Output the (X, Y) coordinate of the center of the cell containing the given text.  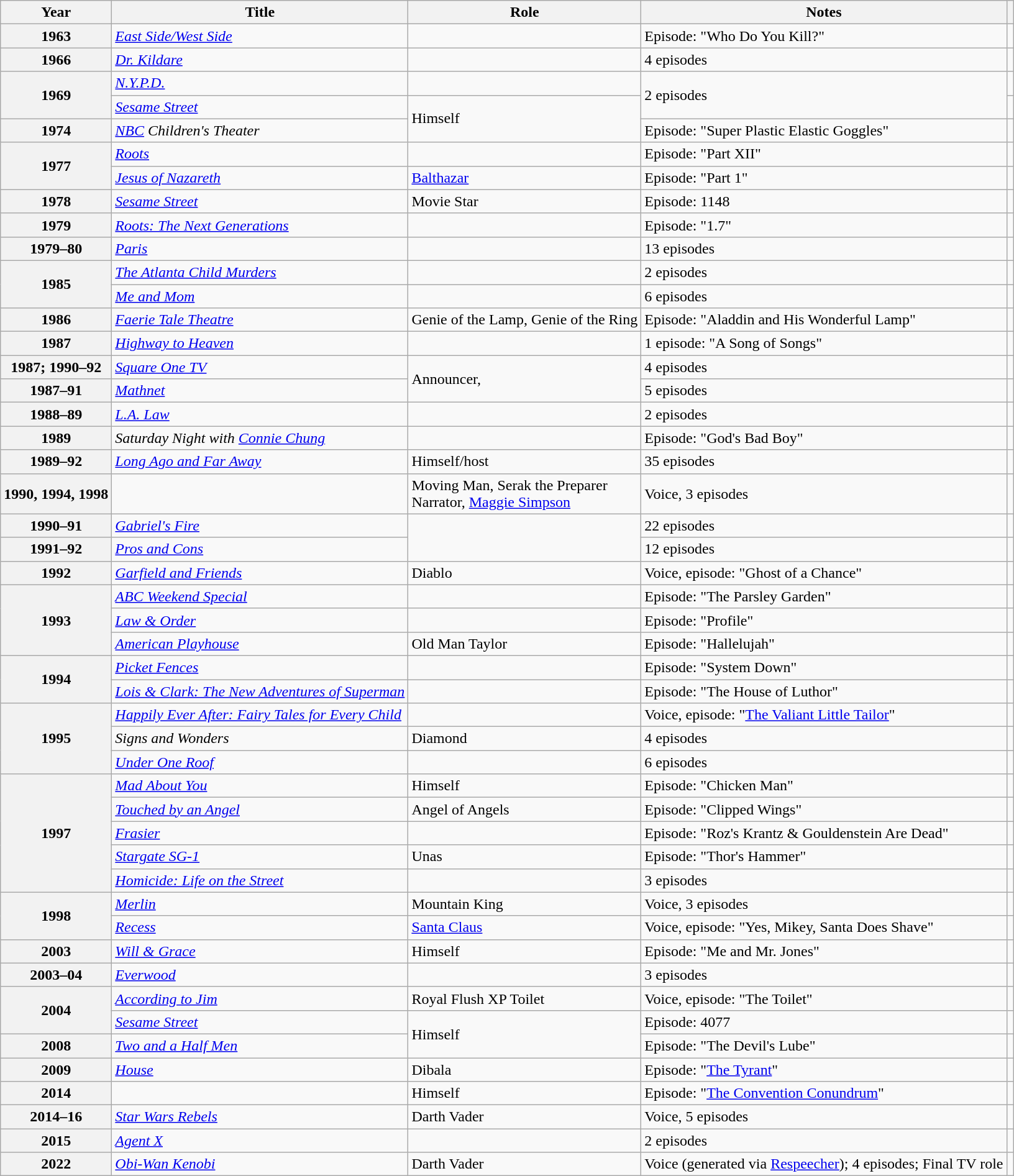
1986 (56, 320)
13 episodes (824, 248)
1969 (56, 95)
NBC Children's Theater (260, 130)
2015 (56, 1141)
Episode: "Part 1" (824, 178)
2014–16 (56, 1117)
Happily Ever After: Fairy Tales for Every Child (260, 715)
1987–91 (56, 391)
Everwood (260, 975)
1990–91 (56, 526)
Episode: "Profile" (824, 620)
2004 (56, 1010)
12 episodes (824, 549)
Roots: The Next Generations (260, 225)
1966 (56, 60)
Dibala (524, 1069)
Diamond (524, 739)
22 episodes (824, 526)
Touched by an Angel (260, 809)
ABC Weekend Special (260, 596)
Mathnet (260, 391)
1998 (56, 916)
Notes (824, 12)
1997 (56, 833)
2008 (56, 1046)
2014 (56, 1093)
Merlin (260, 904)
Unas (524, 857)
Old Man Taylor (524, 644)
2003 (56, 951)
1994 (56, 679)
Himself/host (524, 462)
Episode: "Roz's Krantz & Gouldenstein Are Dead" (824, 833)
Balthazar (524, 178)
Signs and Wonders (260, 739)
Voice, episode: "The Toilet" (824, 998)
Episode: "Part XII" (824, 154)
Episode: "The Convention Conundrum" (824, 1093)
Episode: "The Tyrant" (824, 1069)
L.A. Law (260, 414)
2009 (56, 1069)
1988–89 (56, 414)
Picket Fences (260, 667)
Recess (260, 928)
Frasier (260, 833)
Dr. Kildare (260, 60)
Star Wars Rebels (260, 1117)
Episode: "Chicken Man" (824, 786)
Episode: "God's Bad Boy" (824, 438)
Voice, 5 episodes (824, 1117)
Episode: "Clipped Wings" (824, 809)
Episode: "The Devil's Lube" (824, 1046)
Genie of the Lamp, Genie of the Ring (524, 320)
Episode: "Super Plastic Elastic Goggles" (824, 130)
Two and a Half Men (260, 1046)
1987; 1990–92 (56, 367)
2003–04 (56, 975)
1 episode: "A Song of Songs" (824, 344)
Angel of Angels (524, 809)
Diablo (524, 573)
Obi-Wan Kenobi (260, 1164)
Paris (260, 248)
1974 (56, 130)
Gabriel's Fire (260, 526)
Under One Roof (260, 762)
1989–92 (56, 462)
1995 (56, 739)
Homicide: Life on the Street (260, 880)
Long Ago and Far Away (260, 462)
1985 (56, 284)
Episode: "System Down" (824, 667)
Title (260, 12)
Episode: "Aladdin and His Wonderful Lamp" (824, 320)
Role (524, 12)
1979 (56, 225)
Pros and Cons (260, 549)
The Atlanta Child Murders (260, 272)
5 episodes (824, 391)
Episode: 1148 (824, 201)
Law & Order (260, 620)
Announcer, (524, 379)
Agent X (260, 1141)
Santa Claus (524, 928)
Episode: "1.7" (824, 225)
Voice, episode: "Ghost of a Chance" (824, 573)
1991–92 (56, 549)
Movie Star (524, 201)
Episode: 4077 (824, 1022)
Voice, episode: "Yes, Mikey, Santa Does Shave" (824, 928)
Royal Flush XP Toilet (524, 998)
Voice, episode: "The Valiant Little Tailor" (824, 715)
Episode: "Who Do You Kill?" (824, 36)
Me and Mom (260, 296)
Will & Grace (260, 951)
Jesus of Nazareth (260, 178)
Faerie Tale Theatre (260, 320)
Garfield and Friends (260, 573)
Roots (260, 154)
Saturday Night with Connie Chung (260, 438)
Episode: "Thor's Hammer" (824, 857)
House (260, 1069)
1963 (56, 36)
Episode: "Me and Mr. Jones" (824, 951)
1987 (56, 344)
1989 (56, 438)
Moving Man, Serak the Preparer Narrator, Maggie Simpson (524, 493)
Year (56, 12)
According to Jim (260, 998)
Mountain King (524, 904)
N.Y.P.D. (260, 83)
1978 (56, 201)
Lois & Clark: The New Adventures of Superman (260, 691)
Episode: "Hallelujah" (824, 644)
Episode: "The House of Luthor" (824, 691)
1993 (56, 620)
Stargate SG-1 (260, 857)
Episode: "The Parsley Garden" (824, 596)
American Playhouse (260, 644)
Highway to Heaven (260, 344)
East Side/West Side (260, 36)
Voice (generated via Respeecher); 4 episodes; Final TV role (824, 1164)
1992 (56, 573)
Mad About You (260, 786)
1977 (56, 166)
35 episodes (824, 462)
2022 (56, 1164)
Square One TV (260, 367)
1979–80 (56, 248)
1990, 1994, 1998 (56, 493)
